Locate the cell with the specified text and output its [X, Y] center coordinate. 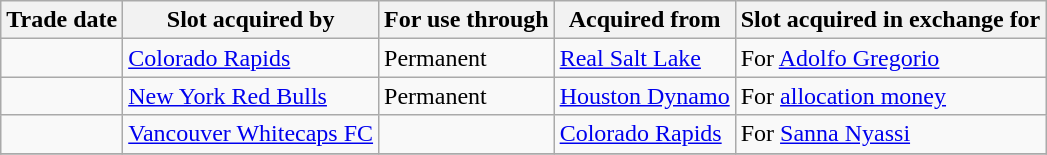
Trade date [62, 20]
For use through [467, 20]
New York Red Bulls [251, 96]
Vancouver Whitecaps FC [251, 134]
For allocation money [890, 96]
For Adolfo Gregorio [890, 58]
Acquired from [644, 20]
Slot acquired in exchange for [890, 20]
Houston Dynamo [644, 96]
Real Salt Lake [644, 58]
Slot acquired by [251, 20]
For Sanna Nyassi [890, 134]
